Find where the given text appears and provide that cell's center as [X, Y] coordinate. 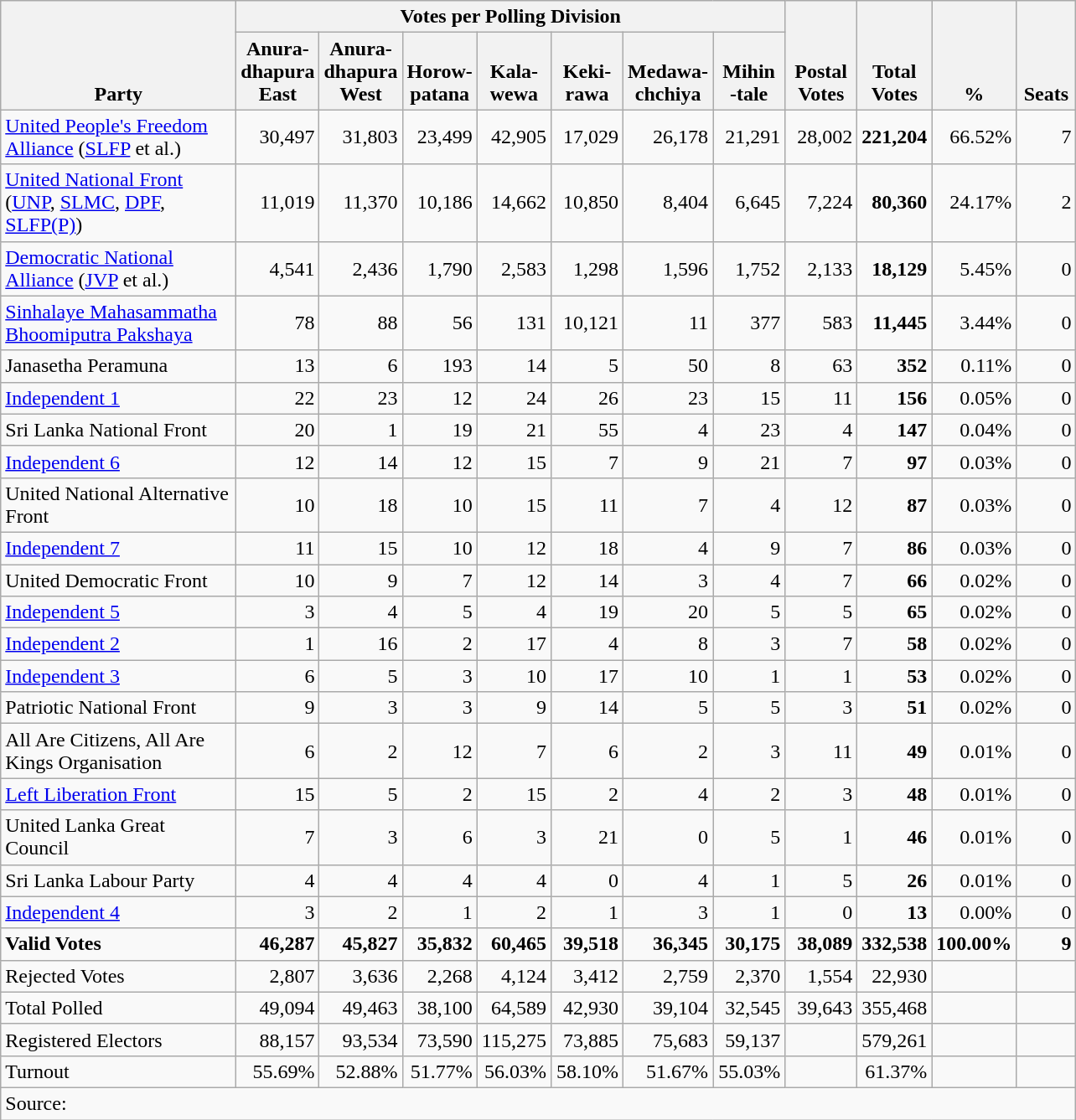
3,412 [587, 976]
42,930 [587, 1008]
26,178 [669, 137]
46,287 [278, 944]
88,157 [278, 1040]
Independent 7 [119, 548]
52.88% [360, 1071]
59,137 [749, 1040]
38,100 [439, 1008]
Sinhalaye Mahasammatha Bhoomiputra Pakshaya [119, 323]
352 [895, 366]
64,589 [514, 1008]
332,538 [895, 944]
73,590 [439, 1040]
0.05% [974, 398]
48 [895, 794]
22,930 [895, 976]
24.17% [974, 203]
% [974, 55]
50 [669, 366]
Registered Electors [119, 1040]
42,905 [514, 137]
78 [278, 323]
Medawa-chchiya [669, 71]
49,094 [278, 1008]
0.00% [974, 912]
32,545 [749, 1008]
0.04% [974, 430]
377 [749, 323]
60,465 [514, 944]
73,885 [587, 1040]
8,404 [669, 203]
Rejected Votes [119, 976]
88 [360, 323]
2,807 [278, 976]
55.69% [278, 1071]
Independent 5 [119, 612]
1,298 [587, 268]
1,554 [821, 976]
2,583 [514, 268]
0.11% [974, 366]
4,124 [514, 976]
1,790 [439, 268]
65 [895, 612]
2,436 [360, 268]
36,345 [669, 944]
21,291 [749, 137]
Anura-dhapuraEast [278, 71]
131 [514, 323]
583 [821, 323]
66 [895, 581]
10,121 [587, 323]
31,803 [360, 137]
Janasetha Peramuna [119, 366]
Party [119, 55]
2,133 [821, 268]
355,468 [895, 1008]
579,261 [895, 1040]
28,002 [821, 137]
156 [895, 398]
51 [895, 708]
Sri Lanka National Front [119, 430]
10,186 [439, 203]
11,445 [895, 323]
16 [360, 644]
10,850 [587, 203]
United Democratic Front [119, 581]
86 [895, 548]
35,832 [439, 944]
63 [821, 366]
Votes per Polling Division [511, 17]
55 [587, 430]
53 [895, 676]
97 [895, 462]
Mihin-tale [749, 71]
58.10% [587, 1071]
61.37% [895, 1071]
United National Front(UNP, SLMC, DPF, SLFP(P)) [119, 203]
5.45% [974, 268]
7,224 [821, 203]
115,275 [514, 1040]
Patriotic National Front [119, 708]
17,029 [587, 137]
51.77% [439, 1071]
221,204 [895, 137]
38,089 [821, 944]
56 [439, 323]
Keki-rawa [587, 71]
93,534 [360, 1040]
United Lanka Great Council [119, 838]
4,541 [278, 268]
87 [895, 504]
Independent 3 [119, 676]
18,129 [895, 268]
11,019 [278, 203]
55.03% [749, 1071]
45,827 [360, 944]
Valid Votes [119, 944]
Total Votes [895, 55]
2,759 [669, 976]
66.52% [974, 137]
United People's Freedom Alliance (SLFP et al.) [119, 137]
PostalVotes [821, 55]
All Are Citizens, All Are Kings Organisation [119, 751]
56.03% [514, 1071]
49 [895, 751]
14,662 [514, 203]
147 [895, 430]
Democratic National Alliance (JVP et al.) [119, 268]
Seats [1046, 55]
United National Alternative Front [119, 504]
3,636 [360, 976]
22 [278, 398]
Source: [538, 1103]
46 [895, 838]
193 [439, 366]
30,497 [278, 137]
Kala-wewa [514, 71]
23,499 [439, 137]
1,752 [749, 268]
75,683 [669, 1040]
30,175 [749, 944]
49,463 [360, 1008]
6,645 [749, 203]
Independent 6 [119, 462]
Independent 4 [119, 912]
24 [514, 398]
2,370 [749, 976]
Sri Lanka Labour Party [119, 880]
Left Liberation Front [119, 794]
39,643 [821, 1008]
51.67% [669, 1071]
Turnout [119, 1071]
Anura-dhapuraWest [360, 71]
39,518 [587, 944]
Horow-patana [439, 71]
80,360 [895, 203]
1,596 [669, 268]
Total Polled [119, 1008]
100.00% [974, 944]
Independent 2 [119, 644]
11,370 [360, 203]
3.44% [974, 323]
58 [895, 644]
39,104 [669, 1008]
Independent 1 [119, 398]
2,268 [439, 976]
